Pinpoint the cell where the given text exists, returning its [x, y] midpoint coordinate. 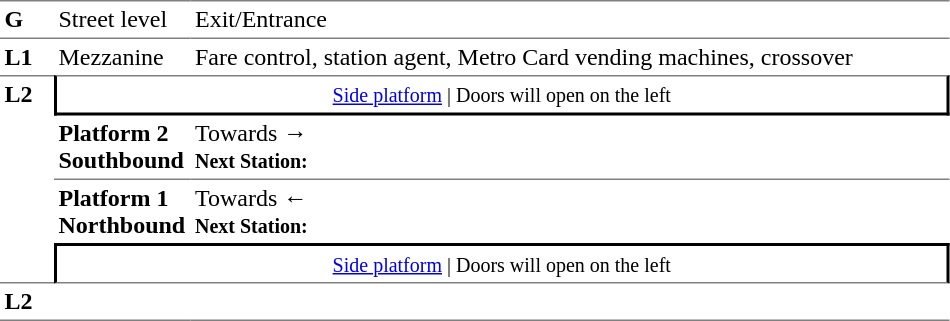
Fare control, station agent, Metro Card vending machines, crossover [570, 57]
L2 [27, 179]
Platform 2Southbound [122, 148]
G [27, 20]
Towards ← Next Station: [570, 212]
Towards → Next Station: [570, 148]
Street level [122, 20]
L1 [27, 57]
Mezzanine [122, 57]
Exit/Entrance [570, 20]
Platform 1Northbound [122, 212]
